Determine the (x, y) coordinate at the center of the cell enclosing the given text.  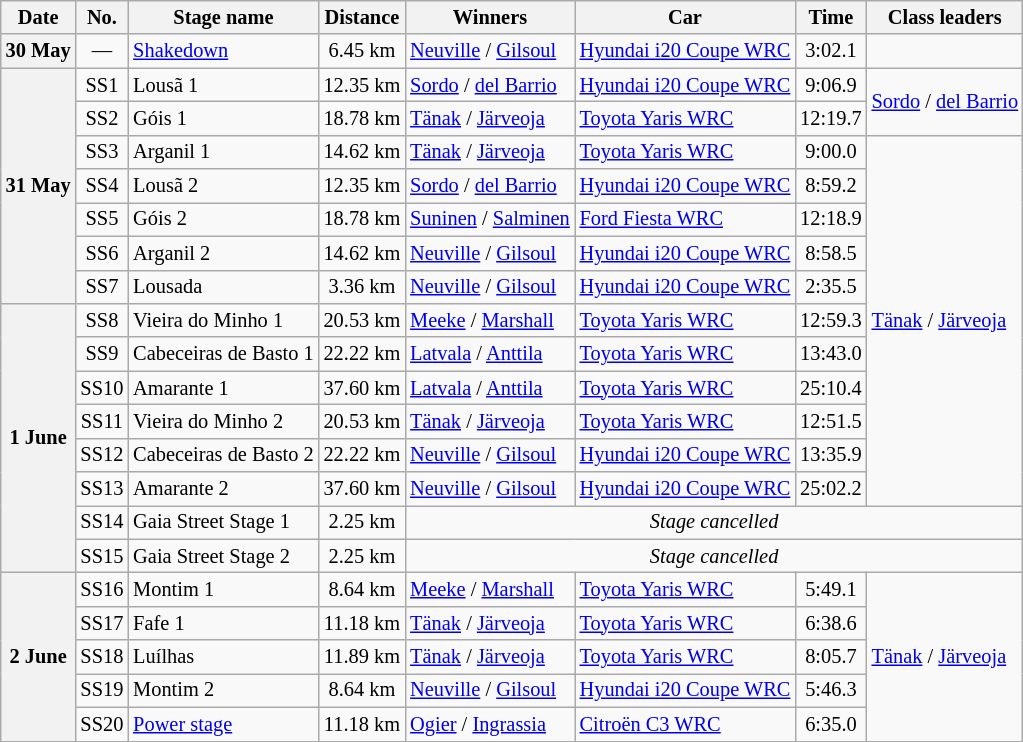
9:06.9 (830, 85)
SS1 (102, 85)
Fafe 1 (223, 623)
12:59.3 (830, 320)
Amarante 1 (223, 388)
5:46.3 (830, 690)
3.36 km (362, 287)
2:35.5 (830, 287)
SS18 (102, 657)
9:00.0 (830, 152)
SS19 (102, 690)
8:59.2 (830, 186)
1 June (38, 438)
Class leaders (945, 17)
Luílhas (223, 657)
Góis 1 (223, 118)
Suninen / Salminen (490, 219)
Car (686, 17)
SS3 (102, 152)
13:35.9 (830, 455)
Winners (490, 17)
Góis 2 (223, 219)
Arganil 1 (223, 152)
Vieira do Minho 1 (223, 320)
Montim 2 (223, 690)
12:51.5 (830, 421)
SS7 (102, 287)
Gaia Street Stage 2 (223, 556)
Cabeceiras de Basto 2 (223, 455)
Citroën C3 WRC (686, 724)
Ford Fiesta WRC (686, 219)
12:18.9 (830, 219)
8:58.5 (830, 253)
Gaia Street Stage 1 (223, 522)
5:49.1 (830, 589)
3:02.1 (830, 51)
SS12 (102, 455)
Arganil 2 (223, 253)
No. (102, 17)
12:19.7 (830, 118)
— (102, 51)
25:10.4 (830, 388)
SS13 (102, 489)
SS2 (102, 118)
6:38.6 (830, 623)
Stage name (223, 17)
Date (38, 17)
11.89 km (362, 657)
SS4 (102, 186)
Lousã 1 (223, 85)
8:05.7 (830, 657)
SS14 (102, 522)
Vieira do Minho 2 (223, 421)
25:02.2 (830, 489)
Distance (362, 17)
Cabeceiras de Basto 1 (223, 354)
SS8 (102, 320)
Ogier / Ingrassia (490, 724)
SS17 (102, 623)
SS11 (102, 421)
Lousã 2 (223, 186)
SS20 (102, 724)
2 June (38, 656)
SS6 (102, 253)
Time (830, 17)
6.45 km (362, 51)
Shakedown (223, 51)
Lousada (223, 287)
Amarante 2 (223, 489)
Power stage (223, 724)
13:43.0 (830, 354)
SS5 (102, 219)
SS10 (102, 388)
SS9 (102, 354)
SS16 (102, 589)
Montim 1 (223, 589)
30 May (38, 51)
31 May (38, 186)
6:35.0 (830, 724)
SS15 (102, 556)
